Search for the cell housing the specified text and yield its (x, y) center coordinate. 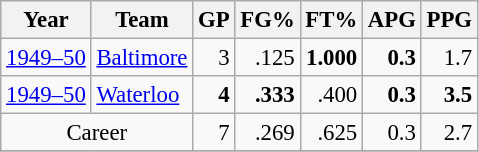
.269 (268, 133)
Career (97, 133)
1.000 (332, 58)
1.7 (449, 58)
4 (214, 95)
Team (142, 20)
FT% (332, 20)
7 (214, 133)
3.5 (449, 95)
Baltimore (142, 58)
3 (214, 58)
.400 (332, 95)
PPG (449, 20)
2.7 (449, 133)
Year (46, 20)
.625 (332, 133)
FG% (268, 20)
Waterloo (142, 95)
GP (214, 20)
APG (392, 20)
.333 (268, 95)
.125 (268, 58)
